Return the [X, Y] coordinate for the center point of the cell that contains the specified text.  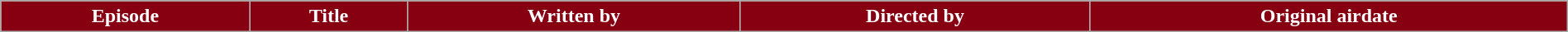
Directed by [915, 16]
Title [329, 16]
Original airdate [1328, 16]
Written by [574, 16]
Episode [126, 16]
